Determine the (x, y) coordinate at the center of the cell enclosing the given text.  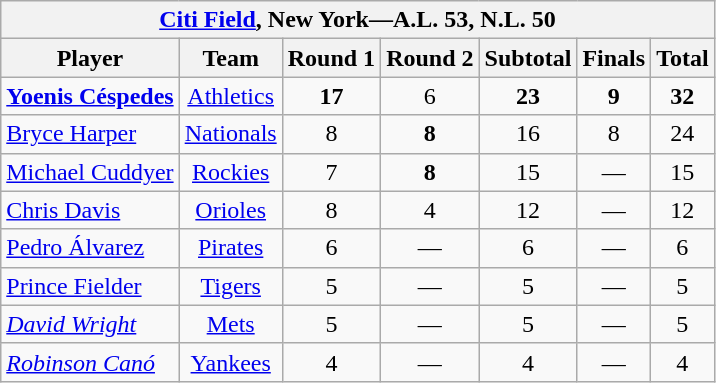
Round 1 (331, 58)
Yoenis Céspedes (90, 96)
Citi Field, New York—A.L. 53, N.L. 50 (358, 20)
32 (683, 96)
Pedro Álvarez (90, 248)
24 (683, 134)
Round 2 (430, 58)
Tigers (230, 286)
Rockies (230, 172)
7 (331, 172)
Bryce Harper (90, 134)
16 (528, 134)
Prince Fielder (90, 286)
Finals (614, 58)
David Wright (90, 324)
9 (614, 96)
Michael Cuddyer (90, 172)
17 (331, 96)
Player (90, 58)
Subtotal (528, 58)
23 (528, 96)
Mets (230, 324)
Nationals (230, 134)
Orioles (230, 210)
Robinson Canó (90, 362)
Chris Davis (90, 210)
Athletics (230, 96)
Pirates (230, 248)
Yankees (230, 362)
Team (230, 58)
Total (683, 58)
